Provide the (x, y) coordinate of the cell's center where the given text is located.  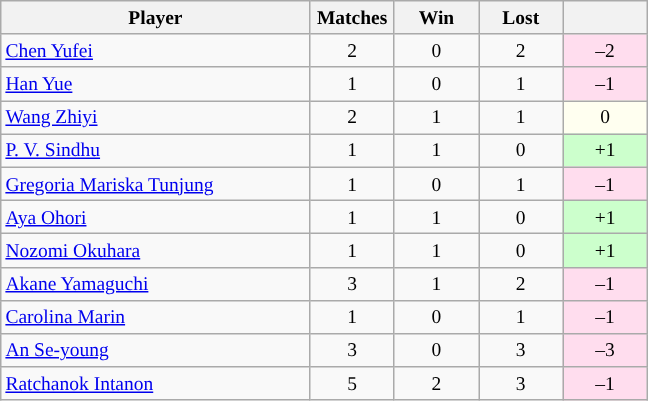
Nozomi Okuhara (156, 250)
–2 (605, 50)
Gregoria Mariska Tunjung (156, 184)
Aya Ohori (156, 216)
Player (156, 18)
Han Yue (156, 84)
Carolina Marin (156, 316)
Win (436, 18)
P. V. Sindhu (156, 150)
Lost (521, 18)
Akane Yamaguchi (156, 284)
–3 (605, 350)
Matches (352, 18)
Chen Yufei (156, 50)
An Se-young (156, 350)
Ratchanok Intanon (156, 384)
Wang Zhiyi (156, 118)
5 (352, 384)
